Provide the [x, y] coordinate of the cell's center where the given text is located.  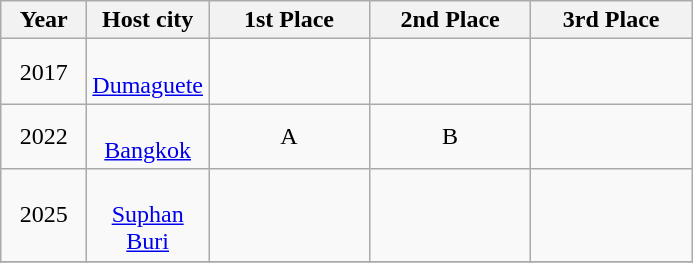
3rd Place [612, 20]
1st Place [288, 20]
Bangkok [148, 136]
2nd Place [450, 20]
Suphan Buri [148, 215]
Dumaguete [148, 72]
2022 [44, 136]
Year [44, 20]
2017 [44, 72]
Host city [148, 20]
B [450, 136]
2025 [44, 215]
A [288, 136]
